Determine the [x, y] coordinate at the center of the cell enclosing the given text.  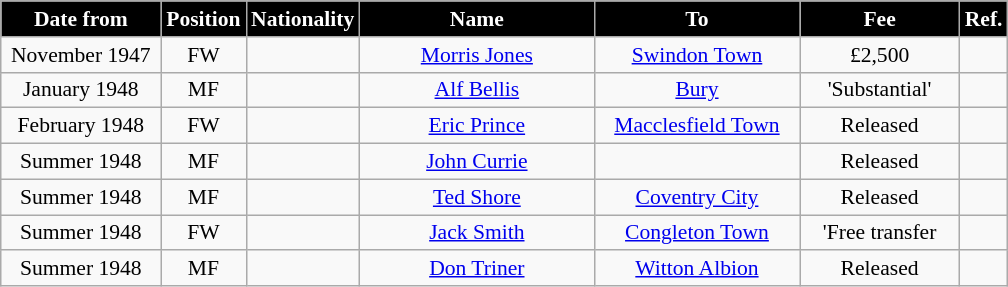
November 1947 [81, 55]
Position [204, 19]
'Substantial' [880, 90]
Don Triner [476, 269]
Ref. [984, 19]
Date from [81, 19]
To [696, 19]
Witton Albion [696, 269]
Coventry City [696, 197]
February 1948 [81, 126]
Morris Jones [476, 55]
January 1948 [81, 90]
Swindon Town [696, 55]
Name [476, 19]
Fee [880, 19]
Eric Prince [476, 126]
'Free transfer [880, 233]
Jack Smith [476, 233]
Ted Shore [476, 197]
Congleton Town [696, 233]
Alf Bellis [476, 90]
John Currie [476, 162]
£2,500 [880, 55]
Bury [696, 90]
Macclesfield Town [696, 126]
Nationality [302, 19]
